Output the (x, y) coordinate of the center of the cell containing the given text.  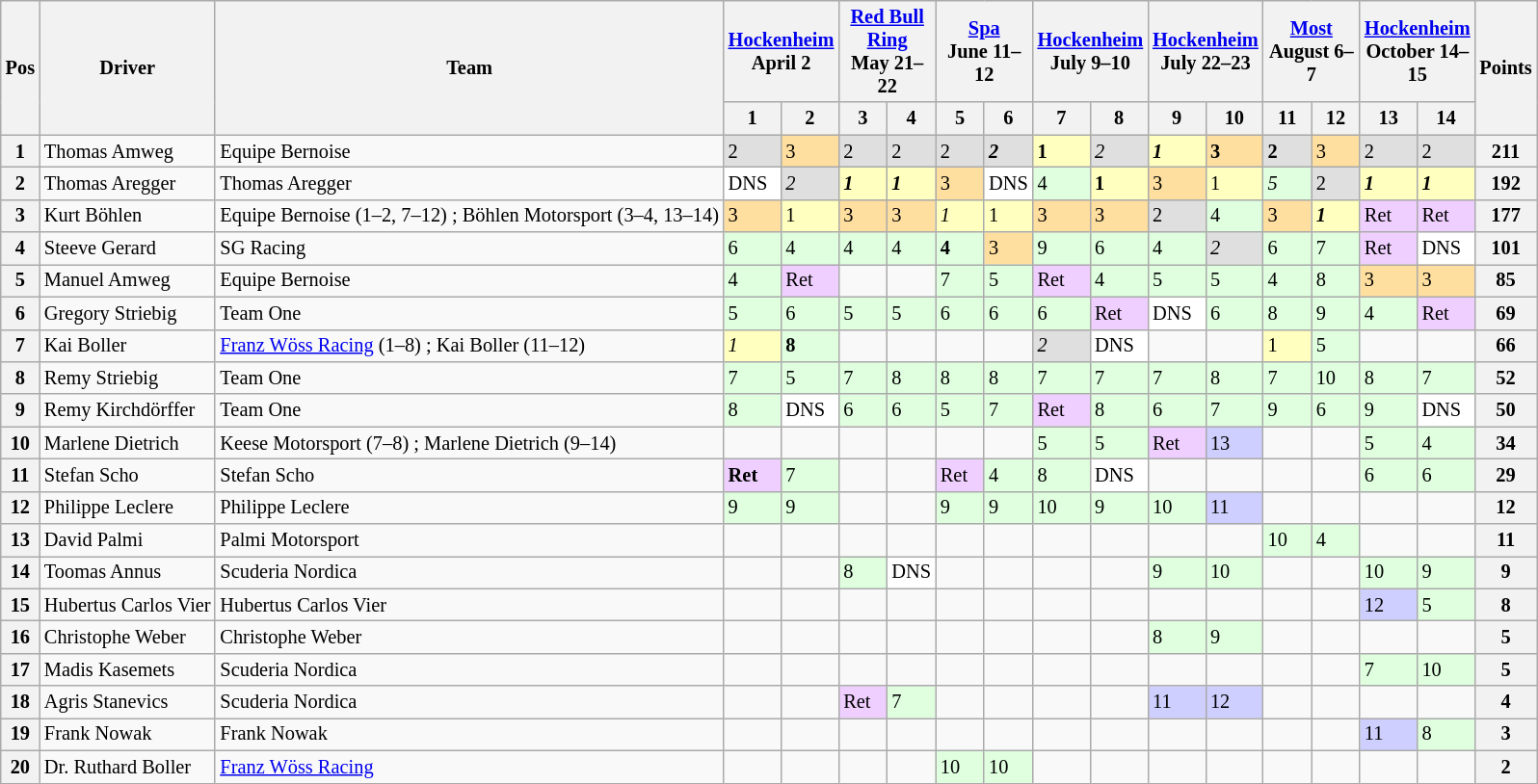
Thomas Amweg (127, 151)
Franz Wöss Racing (468, 767)
85 (1506, 280)
HockenheimOctober 14–15 (1418, 51)
Points (1506, 67)
Madis Kasemets (127, 669)
Manuel Amweg (127, 280)
HockenheimJuly 22–23 (1206, 51)
Equipe Bernoise (1–2, 7–12) ; Böhlen Motorsport (3–4, 13–14) (468, 216)
Team (468, 67)
Pos (20, 67)
50 (1506, 410)
Remy Striebig (127, 378)
MostAugust 6–7 (1312, 51)
SpaJune 11–12 (985, 51)
David Palmi (127, 540)
16 (20, 637)
101 (1506, 248)
Gregory Striebig (127, 313)
Steeve Gerard (127, 248)
SG Racing (468, 248)
Kai Boller (127, 346)
Remy Kirchdörffer (127, 410)
Toomas Annus (127, 572)
17 (20, 669)
34 (1506, 443)
29 (1506, 475)
20 (20, 767)
177 (1506, 216)
69 (1506, 313)
Driver (127, 67)
192 (1506, 183)
15 (20, 605)
Red Bull RingMay 21–22 (887, 51)
Franz Wöss Racing (1–8) ; Kai Boller (11–12) (468, 346)
Keese Motorsport (7–8) ; Marlene Dietrich (9–14) (468, 443)
Kurt Böhlen (127, 216)
HockenheimApril 2 (782, 51)
19 (20, 734)
52 (1506, 378)
Agris Stanevics (127, 702)
211 (1506, 151)
Dr. Ruthard Boller (127, 767)
HockenheimJuly 9–10 (1091, 51)
66 (1506, 346)
Marlene Dietrich (127, 443)
18 (20, 702)
Palmi Motorsport (468, 540)
